For the text-containing cell, return its midpoint in (x, y) coordinate format. 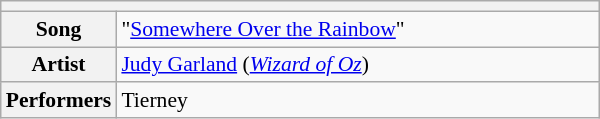
Judy Garland (Wizard of Oz) (358, 65)
Song (59, 29)
Performers (59, 101)
Tierney (358, 101)
Artist (59, 65)
"Somewhere Over the Rainbow" (358, 29)
